Scan for the cell matching the given text and deliver its [X, Y] coordinate at center. 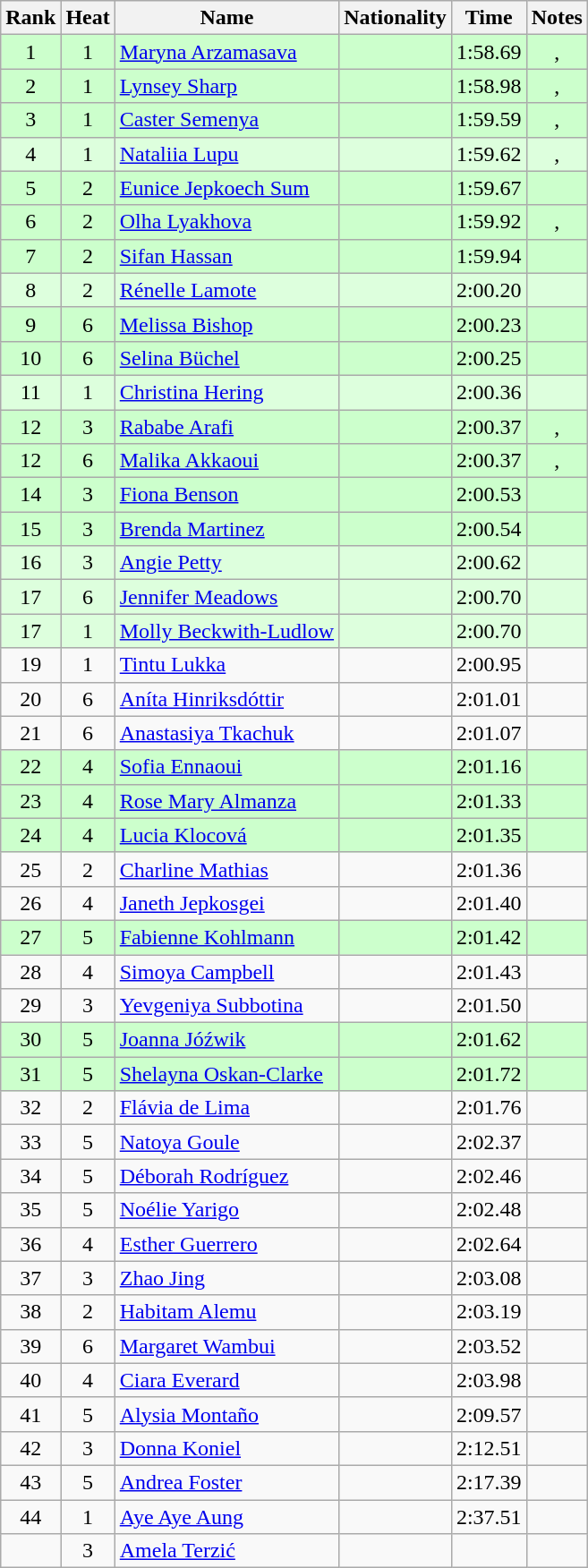
2:01.35 [489, 835]
2:00.25 [489, 358]
2:00.20 [489, 290]
1:59.67 [489, 188]
Molly Beckwith-Ludlow [226, 631]
2:03.52 [489, 1346]
Joanna Jóźwik [226, 1040]
Flávia de Lima [226, 1108]
2:00.36 [489, 392]
Lucia Klocová [226, 835]
1:59.59 [489, 120]
2:01.42 [489, 937]
35 [30, 1210]
14 [30, 495]
2:00.53 [489, 495]
2:01.43 [489, 971]
Notes [557, 18]
2:01.72 [489, 1074]
Christina Hering [226, 392]
Malika Akkaoui [226, 461]
Anastasiya Tkachuk [226, 733]
Lynsey Sharp [226, 86]
9 [30, 324]
Yevgeniya Subbotina [226, 1006]
39 [30, 1346]
42 [30, 1448]
23 [30, 801]
2:01.33 [489, 801]
1:58.69 [489, 52]
Olha Lyakhova [226, 222]
2:37.51 [489, 1517]
2:03.98 [489, 1380]
Selina Büchel [226, 358]
Aye Aye Aung [226, 1517]
Rose Mary Almanza [226, 801]
Janeth Jepkosgei [226, 903]
32 [30, 1108]
Margaret Wambui [226, 1346]
40 [30, 1380]
Natoya Goule [226, 1142]
1:59.92 [489, 222]
36 [30, 1244]
2:02.46 [489, 1176]
Déborah Rodríguez [226, 1176]
Brenda Martinez [226, 529]
2:02.48 [489, 1210]
2:02.37 [489, 1142]
2:01.36 [489, 869]
20 [30, 699]
Sofia Ennaoui [226, 767]
19 [30, 665]
1:58.98 [489, 86]
25 [30, 869]
2:00.23 [489, 324]
2:01.76 [489, 1108]
Amela Terzić [226, 1551]
30 [30, 1040]
Simoya Campbell [226, 971]
24 [30, 835]
8 [30, 290]
1:59.62 [489, 154]
2:09.57 [489, 1414]
44 [30, 1517]
22 [30, 767]
Fabienne Kohlmann [226, 937]
Donna Koniel [226, 1448]
15 [30, 529]
38 [30, 1312]
33 [30, 1142]
10 [30, 358]
Nataliia Lupu [226, 154]
29 [30, 1006]
Melissa Bishop [226, 324]
2:17.39 [489, 1482]
Fiona Benson [226, 495]
Rénelle Lamote [226, 290]
Rank [30, 18]
1:59.94 [489, 256]
27 [30, 937]
37 [30, 1278]
2:00.54 [489, 529]
Angie Petty [226, 563]
2:00.62 [489, 563]
2:01.16 [489, 767]
43 [30, 1482]
Charline Mathias [226, 869]
2:01.07 [489, 733]
Name [226, 18]
41 [30, 1414]
26 [30, 903]
11 [30, 392]
Time [489, 18]
34 [30, 1176]
Zhao Jing [226, 1278]
Noélie Yarigo [226, 1210]
2:01.40 [489, 903]
Tintu Lukka [226, 665]
Alysia Montaño [226, 1414]
2:00.95 [489, 665]
2:01.50 [489, 1006]
31 [30, 1074]
Habitam Alemu [226, 1312]
2:01.01 [489, 699]
2:02.64 [489, 1244]
Nationality [396, 18]
2:12.51 [489, 1448]
Sifan Hassan [226, 256]
2:01.62 [489, 1040]
2:03.19 [489, 1312]
Jennifer Meadows [226, 597]
Aníta Hinriksdóttir [226, 699]
Esther Guerrero [226, 1244]
16 [30, 563]
Heat [88, 18]
Shelayna Oskan-Clarke [226, 1074]
7 [30, 256]
Maryna Arzamasava [226, 52]
2:03.08 [489, 1278]
Andrea Foster [226, 1482]
Rababe Arafi [226, 427]
Ciara Everard [226, 1380]
28 [30, 971]
Caster Semenya [226, 120]
21 [30, 733]
Eunice Jepkoech Sum [226, 188]
